Output the [X, Y] coordinate of the center of the cell containing the given text.  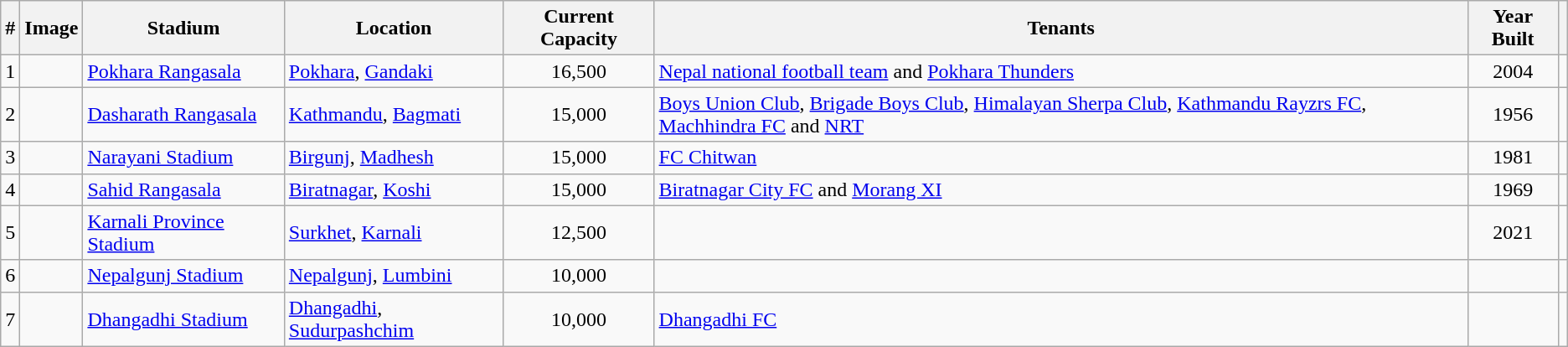
7 [10, 319]
1 [10, 71]
Nepalgunj, Lumbini [394, 276]
6 [10, 276]
FC Chitwan [1060, 158]
3 [10, 158]
Boys Union Club, Brigade Boys Club, Himalayan Sherpa Club, Kathmandu Rayzrs FC, Machhindra FC and NRT [1060, 114]
Location [394, 28]
Year Built [1513, 28]
Current Capacity [579, 28]
1969 [1513, 189]
Nepalgunj Stadium [183, 276]
Biratnagar, Koshi [394, 189]
5 [10, 233]
Sahid Rangasala [183, 189]
1981 [1513, 158]
Biratnagar City FC and Morang XI [1060, 189]
1956 [1513, 114]
Dhangadhi, Sudurpashchim [394, 319]
# [10, 28]
Stadium [183, 28]
Birgunj, Madhesh [394, 158]
Dasharath Rangasala [183, 114]
Surkhet, Karnali [394, 233]
2 [10, 114]
Pokhara Rangasala [183, 71]
Kathmandu, Bagmati [394, 114]
Karnali Province Stadium [183, 233]
Tenants [1060, 28]
Pokhara, Gandaki [394, 71]
Image [52, 28]
16,500 [579, 71]
Narayani Stadium [183, 158]
Dhangadhi Stadium [183, 319]
2021 [1513, 233]
4 [10, 189]
Nepal national football team and Pokhara Thunders [1060, 71]
2004 [1513, 71]
12,500 [579, 233]
Dhangadhi FC [1060, 319]
